Locate the cell with the specified text and output its [X, Y] center coordinate. 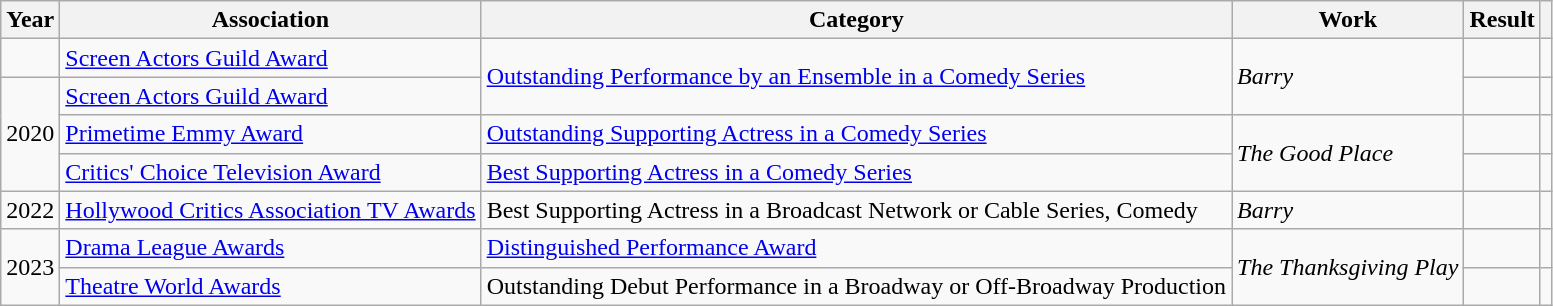
Year [30, 20]
Best Supporting Actress in a Comedy Series [856, 172]
Outstanding Performance by an Ensemble in a Comedy Series [856, 77]
Work [1348, 20]
The Good Place [1348, 153]
2022 [30, 210]
Drama League Awards [270, 248]
Result [1502, 20]
2023 [30, 267]
Best Supporting Actress in a Broadcast Network or Cable Series, Comedy [856, 210]
Critics' Choice Television Award [270, 172]
Outstanding Supporting Actress in a Comedy Series [856, 134]
Primetime Emmy Award [270, 134]
Category [856, 20]
2020 [30, 134]
Theatre World Awards [270, 286]
Hollywood Critics Association TV Awards [270, 210]
Distinguished Performance Award [856, 248]
Outstanding Debut Performance in a Broadway or Off-Broadway Production [856, 286]
Association [270, 20]
The Thanksgiving Play [1348, 267]
